Return the [x, y] coordinate for the center point of the cell that contains the specified text.  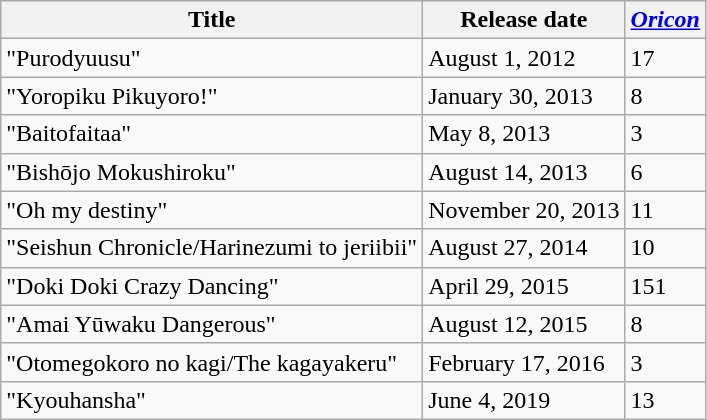
"Otomegokoro no kagi/The kagayakeru" [212, 362]
Release date [524, 20]
June 4, 2019 [524, 400]
"Doki Doki Crazy Dancing" [212, 286]
April 29, 2015 [524, 286]
August 1, 2012 [524, 58]
"Bishōjo Mokushiroku" [212, 172]
"Seishun Chronicle/Harinezumi to jeriibii" [212, 248]
"Purodyuusu" [212, 58]
August 12, 2015 [524, 324]
November 20, 2013 [524, 210]
"Oh my destiny" [212, 210]
"Amai Yūwaku Dangerous" [212, 324]
"Baitofaitaa" [212, 134]
10 [665, 248]
Oricon [665, 20]
Title [212, 20]
151 [665, 286]
August 27, 2014 [524, 248]
January 30, 2013 [524, 96]
11 [665, 210]
August 14, 2013 [524, 172]
"Yoropiku Pikuyoro!" [212, 96]
13 [665, 400]
"Kyouhansha" [212, 400]
February 17, 2016 [524, 362]
17 [665, 58]
May 8, 2013 [524, 134]
6 [665, 172]
